Pinpoint the cell where the given text exists, returning its (x, y) midpoint coordinate. 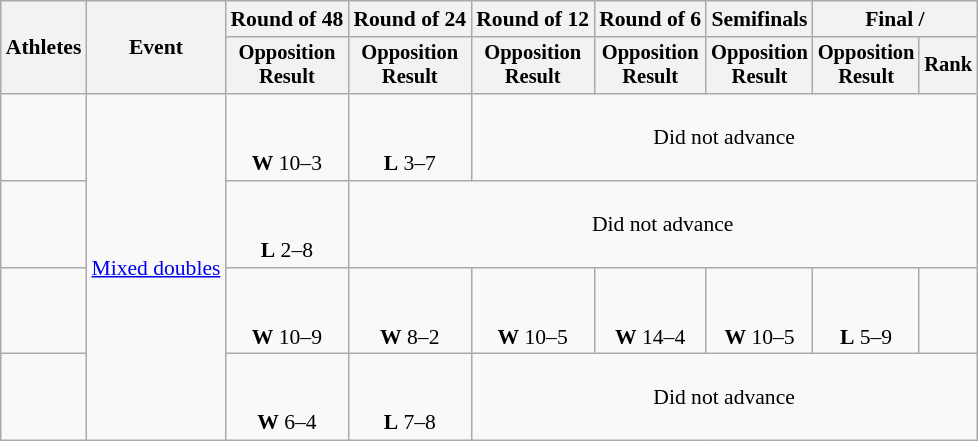
L 5–9 (866, 312)
Round of 48 (286, 19)
Athletes (44, 48)
W 8–2 (410, 312)
Round of 12 (532, 19)
L 7–8 (410, 398)
Mixed doubles (156, 267)
W 10–9 (286, 312)
Round of 24 (410, 19)
Final / (895, 19)
L 3–7 (410, 138)
W 6–4 (286, 398)
W 14–4 (650, 312)
Event (156, 48)
Semifinals (760, 19)
Rank (948, 66)
L 2–8 (286, 224)
W 10–3 (286, 138)
Round of 6 (650, 19)
